Scan for the cell matching the given text and deliver its (x, y) coordinate at center. 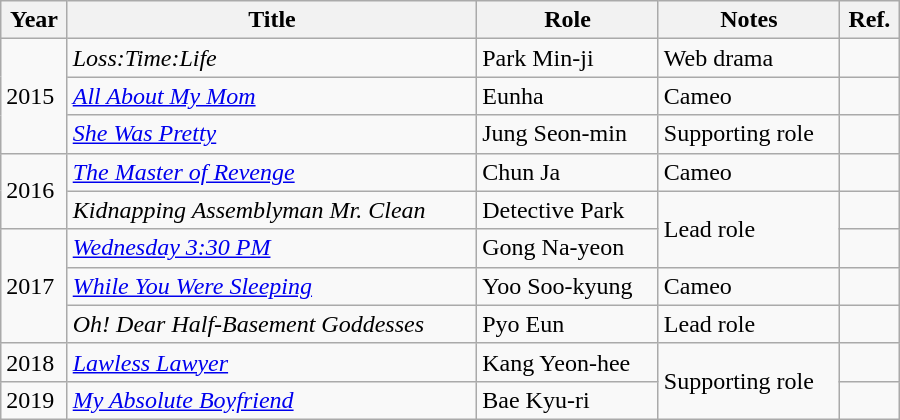
Park Min-ji (568, 58)
Gong Na-yeon (568, 248)
Wednesday 3:30 PM (272, 248)
Chun Ja (568, 172)
My Absolute Boyfriend (272, 400)
While You Were Sleeping (272, 286)
Ref. (870, 20)
The Master of Revenge (272, 172)
Yoo Soo-kyung (568, 286)
2015 (34, 96)
Kang Yeon-hee (568, 362)
2016 (34, 191)
Year (34, 20)
Notes (748, 20)
Detective Park (568, 210)
Oh! Dear Half-Basement Goddesses (272, 324)
2017 (34, 286)
Jung Seon-min (568, 134)
Kidnapping Assemblyman Mr. Clean (272, 210)
Eunha (568, 96)
2018 (34, 362)
All About My Mom (272, 96)
Pyo Eun (568, 324)
Role (568, 20)
She Was Pretty (272, 134)
Bae Kyu-ri (568, 400)
Lawless Lawyer (272, 362)
Loss:Time:Life (272, 58)
Web drama (748, 58)
Title (272, 20)
2019 (34, 400)
